Scan for the cell matching the given text and deliver its (X, Y) coordinate at center. 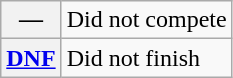
— (31, 20)
Did not finish (146, 58)
Did not compete (146, 20)
DNF (31, 58)
